Return [x, y] of the center of cell containing provided text 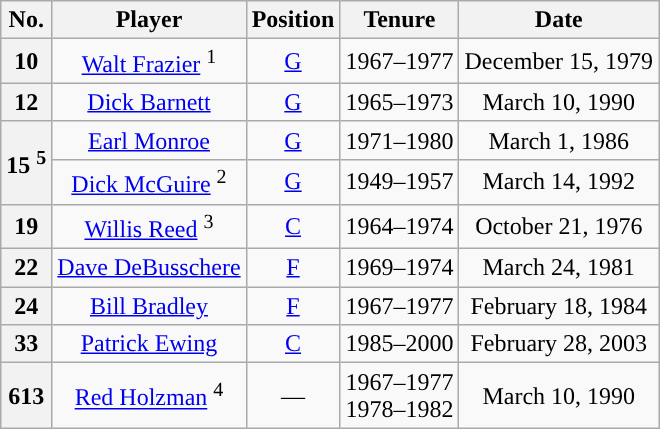
Date [559, 20]
March 1, 1986 [559, 140]
19 [26, 226]
Position [293, 20]
1971–1980 [400, 140]
— [293, 396]
33 [26, 344]
October 21, 1976 [559, 226]
22 [26, 268]
Dave DeBusschere [149, 268]
10 [26, 62]
1969–1974 [400, 268]
Dick McGuire 2 [149, 182]
Earl Monroe [149, 140]
1965–1973 [400, 102]
15 5 [26, 162]
1964–1974 [400, 226]
1967–19771978–1982 [400, 396]
Red Holzman 4 [149, 396]
Tenure [400, 20]
Walt Frazier 1 [149, 62]
Patrick Ewing [149, 344]
February 18, 1984 [559, 306]
Player [149, 20]
24 [26, 306]
December 15, 1979 [559, 62]
February 28, 2003 [559, 344]
12 [26, 102]
Dick Barnett [149, 102]
1949–1957 [400, 182]
1985–2000 [400, 344]
613 [26, 396]
No. [26, 20]
Bill Bradley [149, 306]
Willis Reed 3 [149, 226]
March 14, 1992 [559, 182]
March 24, 1981 [559, 268]
